From the cell containing the given text, extract its center point as (x, y) coordinate. 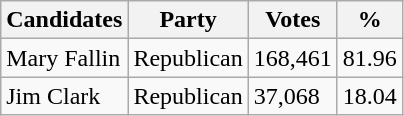
Votes (292, 20)
% (370, 20)
18.04 (370, 96)
Mary Fallin (64, 58)
Candidates (64, 20)
81.96 (370, 58)
168,461 (292, 58)
37,068 (292, 96)
Party (188, 20)
Jim Clark (64, 96)
